Determine the (X, Y) coordinate at the center of the cell enclosing the given text.  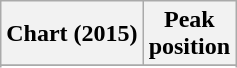
Peakposition (189, 34)
Chart (2015) (72, 34)
